For the text-containing cell, return its midpoint in [x, y] coordinate format. 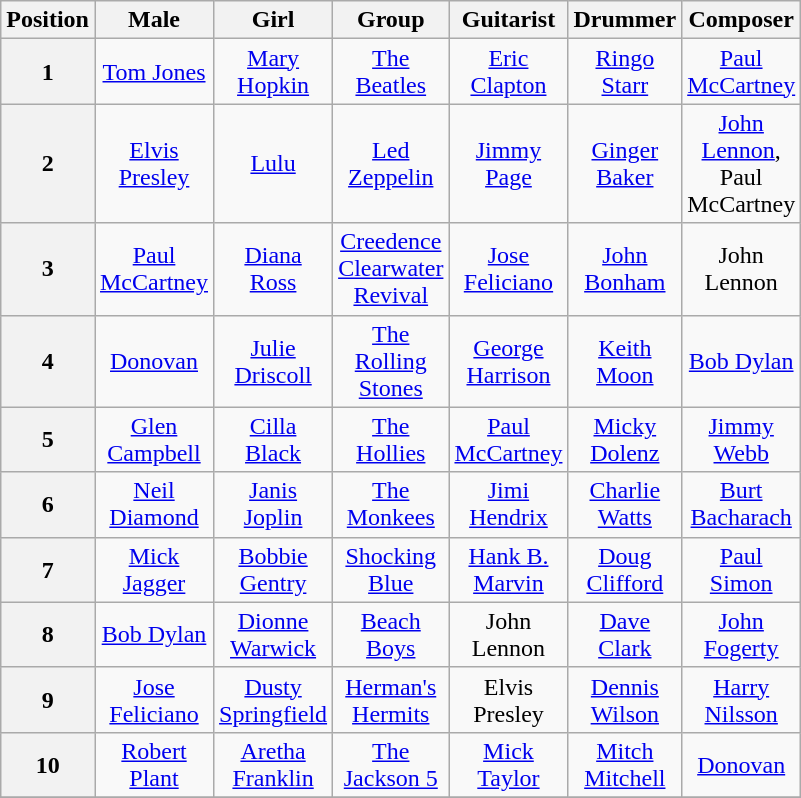
Harry Nilsson [742, 700]
Bobbie Gentry [274, 570]
The Beatles [391, 72]
4 [48, 361]
2 [48, 164]
The Rolling Stones [391, 361]
10 [48, 764]
Herman's Hermits [391, 700]
5 [48, 440]
Mick Taylor [508, 764]
Led Zeppelin [391, 164]
Mick Jagger [154, 570]
John Fogerty [742, 634]
Burt Bacharach [742, 504]
Robert Plant [154, 764]
3 [48, 269]
9 [48, 700]
Julie Driscoll [274, 361]
Dusty Springfield [274, 700]
Jimi Hendrix [508, 504]
Aretha Franklin [274, 764]
Paul Simon [742, 570]
Micky Dolenz [625, 440]
Keith Moon [625, 361]
Jimmy Webb [742, 440]
7 [48, 570]
Guitarist [508, 20]
John Lennon, Paul McCartney [742, 164]
Shocking Blue [391, 570]
Group [391, 20]
Creedence Clearwater Revival [391, 269]
Male [154, 20]
Eric Clapton [508, 72]
Charlie Watts [625, 504]
Dionne Warwick [274, 634]
1 [48, 72]
Cilla Black [274, 440]
Neil Diamond [154, 504]
Diana Ross [274, 269]
Ginger Baker [625, 164]
Drummer [625, 20]
8 [48, 634]
George Harrison [508, 361]
The Monkees [391, 504]
Composer [742, 20]
Tom Jones [154, 72]
Position [48, 20]
Beach Boys [391, 634]
Girl [274, 20]
Dennis Wilson [625, 700]
6 [48, 504]
Glen Campbell [154, 440]
Mitch Mitchell [625, 764]
The Hollies [391, 440]
Dave Clark [625, 634]
Janis Joplin [274, 504]
John Bonham [625, 269]
Hank B. Marvin [508, 570]
Jimmy Page [508, 164]
Mary Hopkin [274, 72]
Ringo Starr [625, 72]
Lulu [274, 164]
The Jackson 5 [391, 764]
Doug Clifford [625, 570]
